Find where the given text appears and provide that cell's center as (x, y) coordinate. 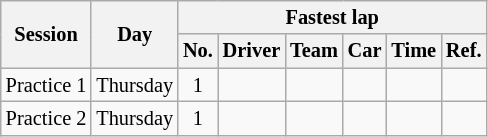
Team (314, 51)
Driver (252, 51)
Time (414, 51)
Day (134, 34)
Practice 2 (46, 118)
Session (46, 34)
Practice 1 (46, 85)
Car (365, 51)
Ref. (464, 51)
Fastest lap (332, 17)
No. (198, 51)
